Capture the cell that displays the provided text and extract its [x, y] central coordinate. 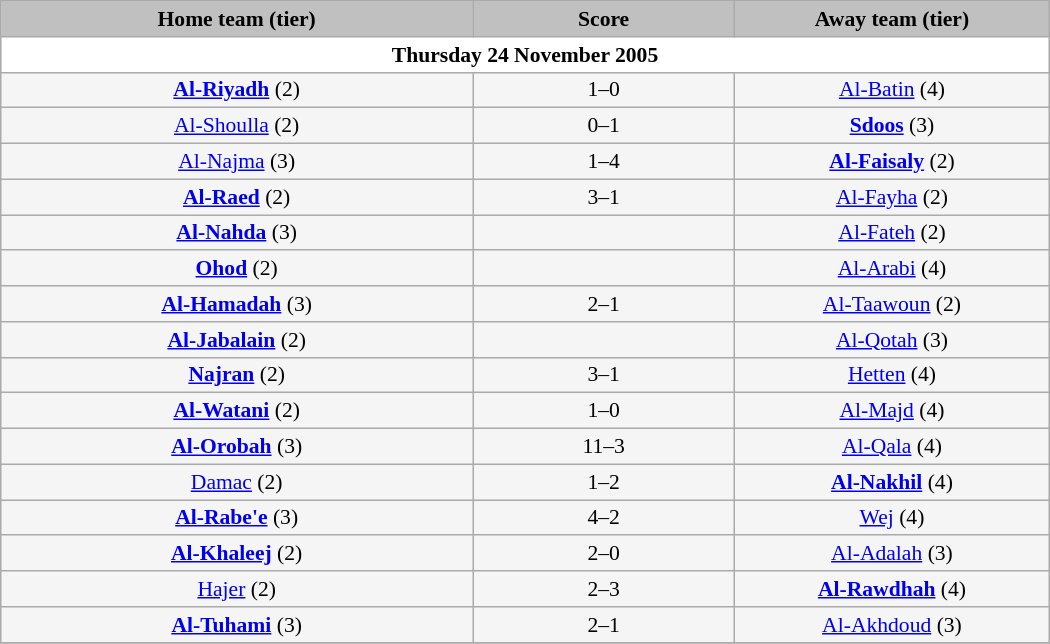
Al-Rabe'e (3) [237, 518]
Hetten (4) [892, 375]
4–2 [604, 518]
Al-Batin (4) [892, 90]
Score [604, 19]
Al-Fateh (2) [892, 233]
0–1 [604, 126]
Al-Taawoun (2) [892, 304]
Thursday 24 November 2005 [525, 55]
Al-Faisaly (2) [892, 162]
Al-Nakhil (4) [892, 482]
1–2 [604, 482]
Al-Fayha (2) [892, 197]
Al-Jabalain (2) [237, 340]
Najran (2) [237, 375]
Al-Majd (4) [892, 411]
Al-Najma (3) [237, 162]
Al-Akhdoud (3) [892, 625]
Sdoos (3) [892, 126]
Home team (tier) [237, 19]
Al-Raed (2) [237, 197]
Hajer (2) [237, 589]
11–3 [604, 447]
Damac (2) [237, 482]
Al-Tuhami (3) [237, 625]
Al-Shoulla (2) [237, 126]
1–4 [604, 162]
Al-Watani (2) [237, 411]
Al-Qala (4) [892, 447]
Al-Qotah (3) [892, 340]
Al-Rawdhah (4) [892, 589]
Wej (4) [892, 518]
Al-Adalah (3) [892, 554]
Al-Riyadh (2) [237, 90]
Ohod (2) [237, 269]
Al-Khaleej (2) [237, 554]
Al-Nahda (3) [237, 233]
Al-Arabi (4) [892, 269]
2–3 [604, 589]
2–0 [604, 554]
Away team (tier) [892, 19]
Al-Orobah (3) [237, 447]
Al-Hamadah (3) [237, 304]
